Capture the cell that displays the provided text and extract its (X, Y) central coordinate. 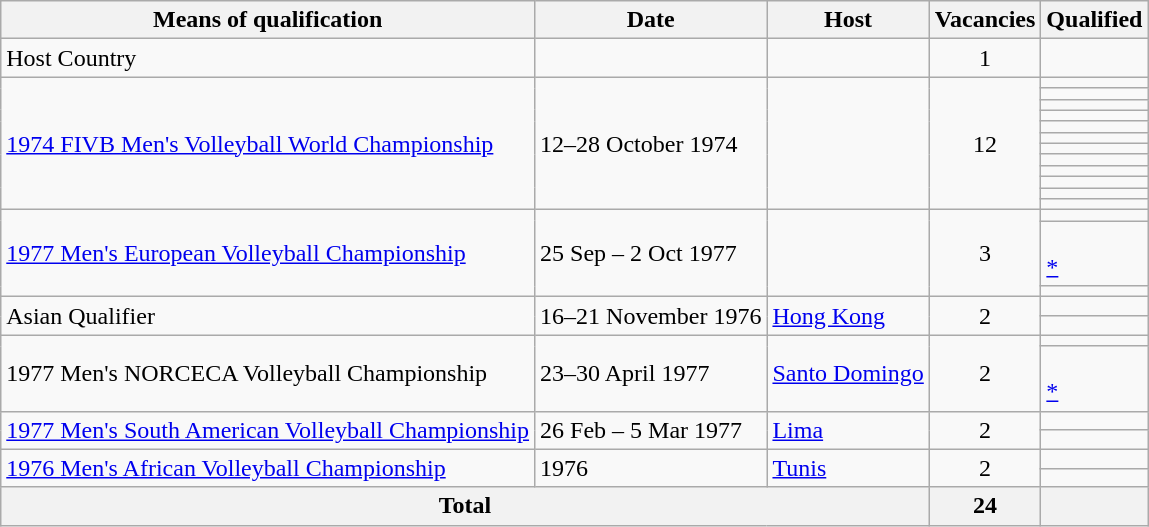
1977 Men's South American Volleyball Championship (268, 430)
16–21 November 1976 (651, 316)
Means of qualification (268, 20)
Asian Qualifier (268, 316)
1976 Men's African Volleyball Championship (268, 468)
Host Country (268, 58)
1976 (651, 468)
Total (466, 506)
Tunis (848, 468)
Lima (848, 430)
3 (985, 254)
23–30 April 1977 (651, 373)
Date (651, 20)
Santo Domingo (848, 373)
1974 FIVB Men's Volleyball World Championship (268, 144)
1977 Men's NORCECA Volleyball Championship (268, 373)
25 Sep – 2 Oct 1977 (651, 254)
24 (985, 506)
1977 Men's European Volleyball Championship (268, 254)
1 (985, 58)
26 Feb – 5 Mar 1977 (651, 430)
12 (985, 144)
Host (848, 20)
Hong Kong (848, 316)
Qualified (1094, 20)
12–28 October 1974 (651, 144)
Vacancies (985, 20)
